Return the (X, Y) coordinate for the center point of the cell that contains the specified text.  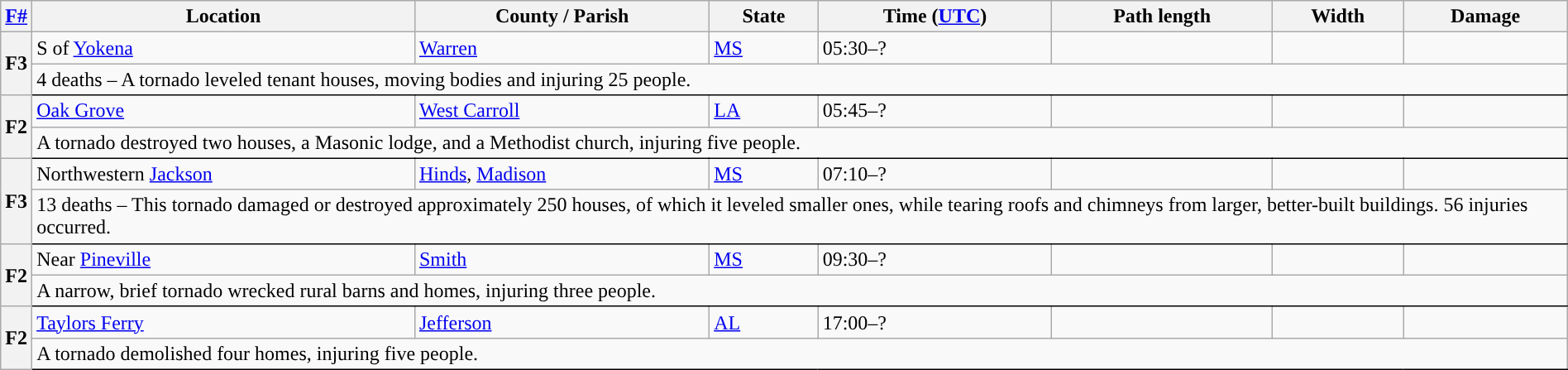
A tornado destroyed two houses, a Masonic lodge, and a Methodist church, injuring five people. (801, 142)
Near Pineville (223, 259)
S of Yokena (223, 48)
17:00–? (935, 322)
AL (764, 322)
Northwestern Jackson (223, 174)
Jefferson (562, 322)
West Carroll (562, 111)
4 deaths – A tornado leveled tenant houses, moving bodies and injuring 25 people. (801, 79)
F# (17, 17)
Location (223, 17)
Time (UTC) (935, 17)
Width (1338, 17)
Damage (1485, 17)
05:45–? (935, 111)
State (764, 17)
LA (764, 111)
Smith (562, 259)
Warren (562, 48)
Oak Grove (223, 111)
05:30–? (935, 48)
09:30–? (935, 259)
Path length (1163, 17)
07:10–? (935, 174)
Taylors Ferry (223, 322)
Hinds, Madison (562, 174)
A tornado demolished four homes, injuring five people. (801, 353)
A narrow, brief tornado wrecked rural barns and homes, injuring three people. (801, 291)
County / Parish (562, 17)
